Scan for the cell matching the given text and deliver its (x, y) coordinate at center. 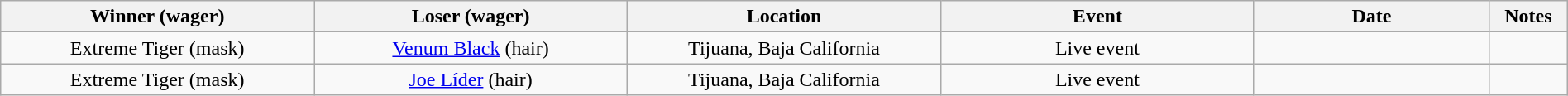
Joe Líder (hair) (471, 79)
Winner (wager) (157, 17)
Location (784, 17)
Date (1371, 17)
Event (1097, 17)
Venum Black (hair) (471, 48)
Loser (wager) (471, 17)
Notes (1528, 17)
